Find where the given text appears and provide that cell's center as (X, Y) coordinate. 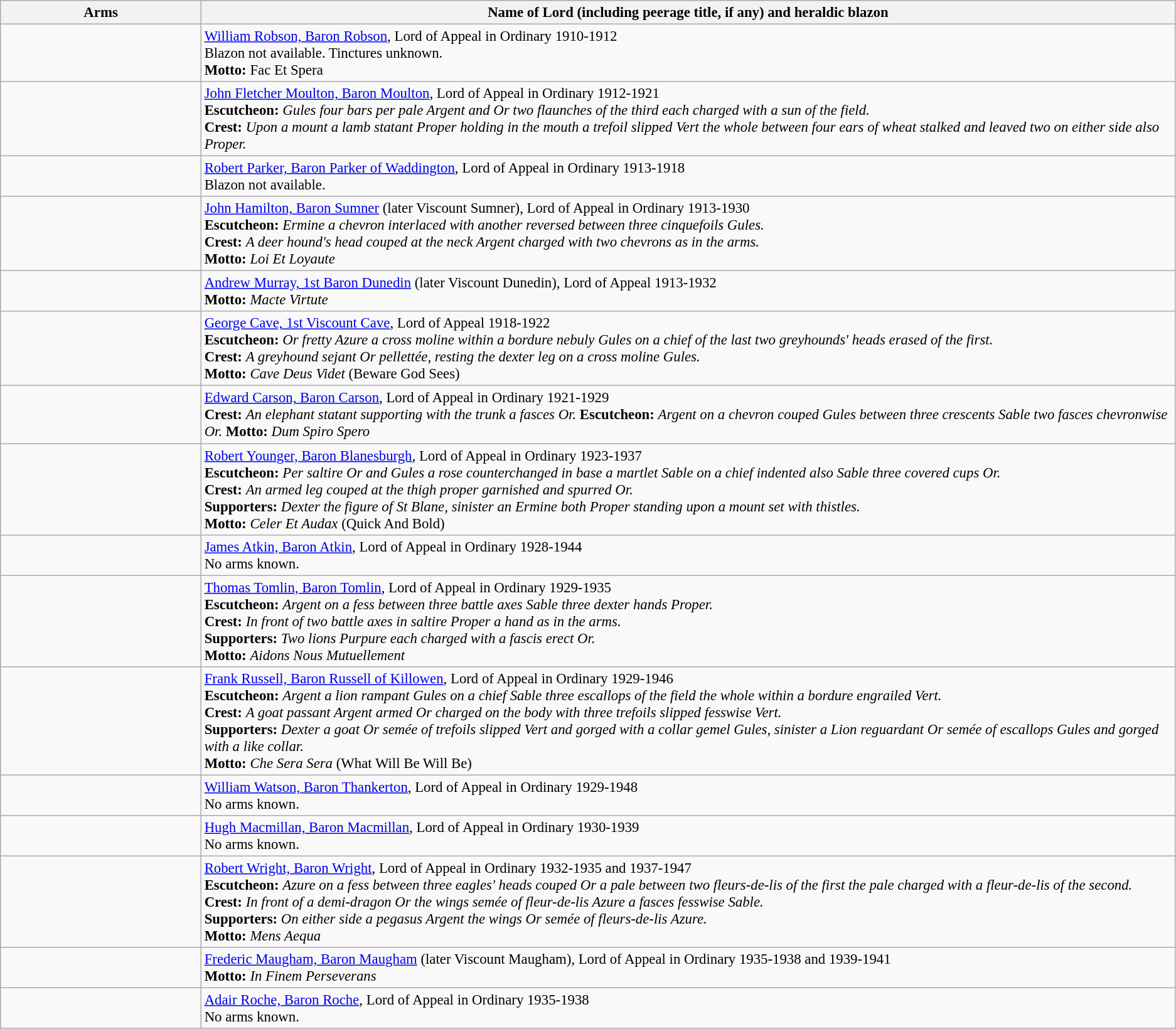
William Robson, Baron Robson, Lord of Appeal in Ordinary 1910-1912Blazon not available. Tinctures unknown. Motto: Fac Et Spera (688, 53)
Robert Parker, Baron Parker of Waddington, Lord of Appeal in Ordinary 1913-1918Blazon not available. (688, 177)
William Watson, Baron Thankerton, Lord of Appeal in Ordinary 1929-1948No arms known. (688, 796)
James Atkin, Baron Atkin, Lord of Appeal in Ordinary 1928-1944No arms known. (688, 555)
Arms (101, 13)
Adair Roche, Baron Roche, Lord of Appeal in Ordinary 1935-1938No arms known. (688, 1008)
Hugh Macmillan, Baron Macmillan, Lord of Appeal in Ordinary 1930-1939No arms known. (688, 836)
Andrew Murray, 1st Baron Dunedin (later Viscount Dunedin), Lord of Appeal 1913-1932Motto: Macte Virtute (688, 291)
Frederic Maugham, Baron Maugham (later Viscount Maugham), Lord of Appeal in Ordinary 1935-1938 and 1939-1941Motto: In Finem Perseverans (688, 968)
Name of Lord (including peerage title, if any) and heraldic blazon (688, 13)
